For the text-containing cell, return its midpoint in [x, y] coordinate format. 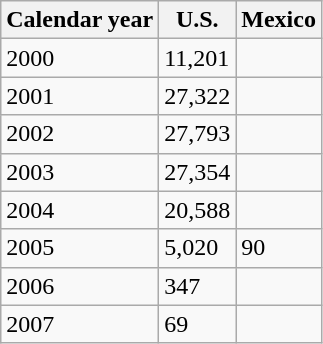
27,322 [198, 96]
U.S. [198, 20]
2004 [80, 210]
27,793 [198, 134]
2002 [80, 134]
20,588 [198, 210]
Calendar year [80, 20]
2005 [80, 248]
11,201 [198, 58]
27,354 [198, 172]
2000 [80, 58]
5,020 [198, 248]
347 [198, 286]
2007 [80, 324]
2003 [80, 172]
90 [279, 248]
2006 [80, 286]
69 [198, 324]
Mexico [279, 20]
2001 [80, 96]
